Locate the cell with the specified text and output its (X, Y) center coordinate. 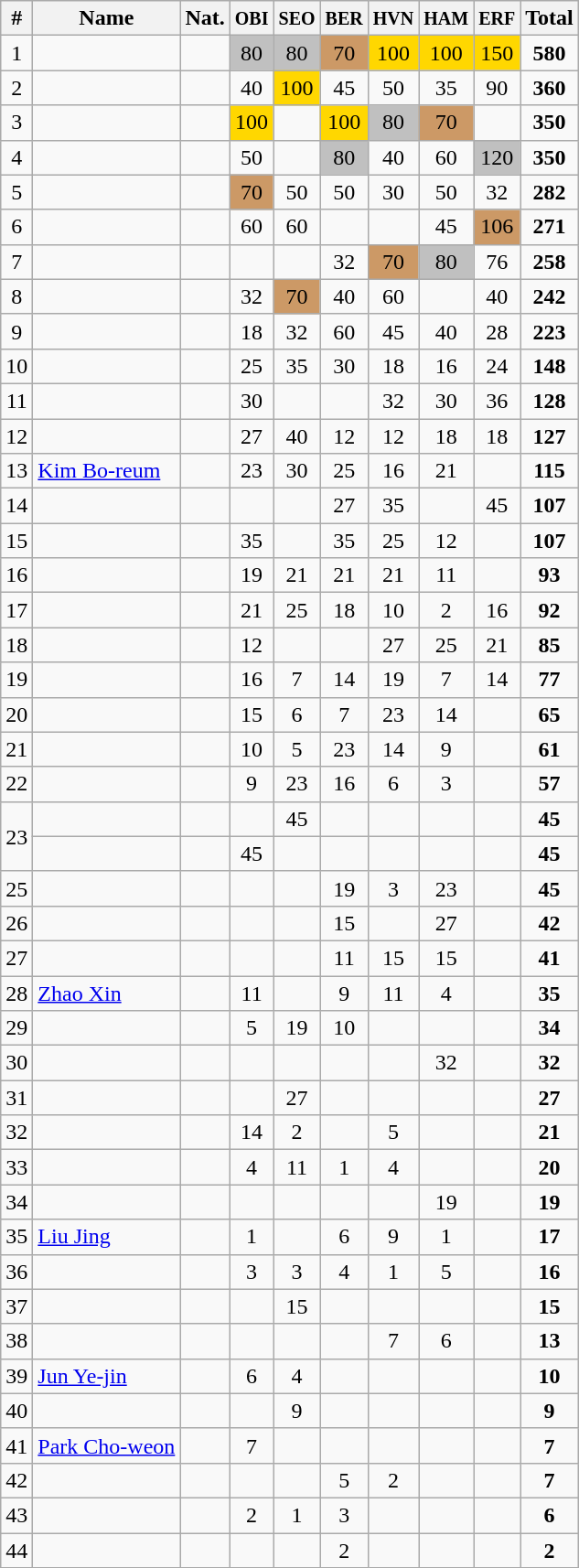
24 (498, 366)
65 (550, 714)
38 (16, 1341)
93 (550, 575)
127 (550, 436)
150 (498, 53)
580 (550, 53)
ERF (498, 18)
39 (16, 1376)
Total (550, 18)
Jun Ye-jin (106, 1376)
85 (550, 645)
223 (550, 331)
44 (16, 1551)
37 (16, 1306)
Park Cho-weon (106, 1445)
Zhao Xin (106, 993)
282 (550, 192)
OBI (252, 18)
43 (16, 1515)
22 (16, 784)
258 (550, 262)
33 (16, 1167)
31 (16, 1098)
242 (550, 296)
115 (550, 471)
29 (16, 1028)
57 (550, 784)
HVN (393, 18)
61 (550, 749)
26 (16, 923)
Nat. (205, 18)
BER (344, 18)
SEO (296, 18)
Kim Bo-reum (106, 471)
Liu Jing (106, 1237)
HAM (446, 18)
77 (550, 680)
8 (16, 296)
271 (550, 227)
92 (550, 610)
76 (498, 262)
90 (498, 88)
# (16, 18)
120 (498, 157)
148 (550, 366)
360 (550, 88)
106 (498, 227)
128 (550, 401)
Name (106, 18)
